Pinpoint the cell where the given text exists, returning its (X, Y) midpoint coordinate. 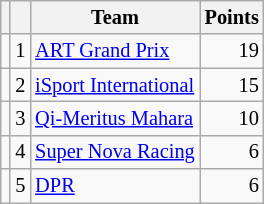
15 (232, 85)
5 (20, 186)
Points (232, 17)
2 (20, 85)
DPR (114, 186)
4 (20, 152)
10 (232, 118)
iSport International (114, 85)
Qi-Meritus Mahara (114, 118)
19 (232, 51)
Super Nova Racing (114, 152)
3 (20, 118)
1 (20, 51)
Team (114, 17)
ART Grand Prix (114, 51)
